Capture the cell that displays the provided text and extract its (x, y) central coordinate. 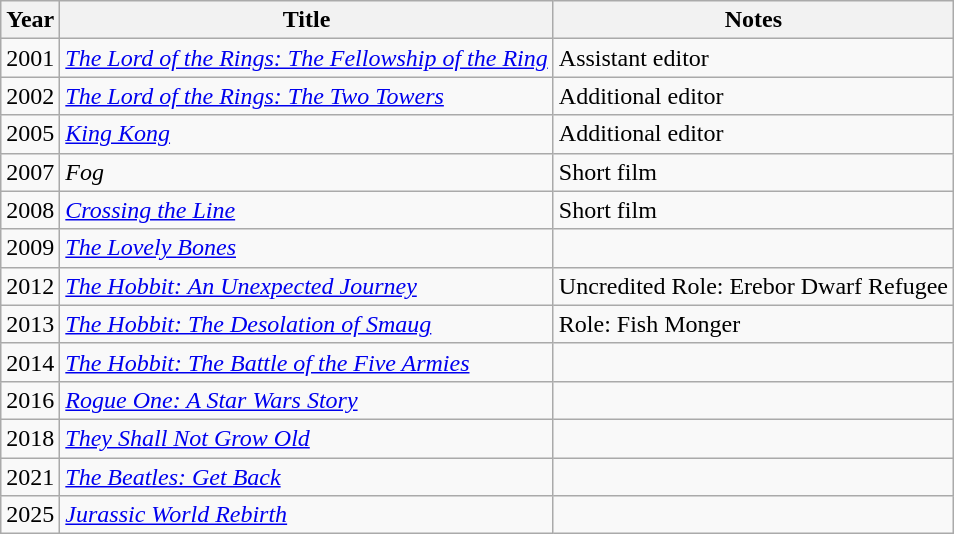
2021 (30, 477)
The Lord of the Rings: The Two Towers (307, 96)
Crossing the Line (307, 210)
They Shall Not Grow Old (307, 438)
2025 (30, 515)
2014 (30, 362)
The Hobbit: An Unexpected Journey (307, 286)
Fog (307, 172)
Assistant editor (753, 58)
The Beatles: Get Back (307, 477)
Jurassic World Rebirth (307, 515)
Role: Fish Monger (753, 324)
2008 (30, 210)
King Kong (307, 134)
The Lovely Bones (307, 248)
The Hobbit: The Battle of the Five Armies (307, 362)
Rogue One: A Star Wars Story (307, 400)
2016 (30, 400)
Uncredited Role: Erebor Dwarf Refugee (753, 286)
2005 (30, 134)
Notes (753, 20)
Title (307, 20)
2012 (30, 286)
2002 (30, 96)
2001 (30, 58)
2013 (30, 324)
The Lord of the Rings: The Fellowship of the Ring (307, 58)
Year (30, 20)
The Hobbit: The Desolation of Smaug (307, 324)
2018 (30, 438)
2009 (30, 248)
2007 (30, 172)
